Determine the (X, Y) coordinate at the center of the cell enclosing the given text.  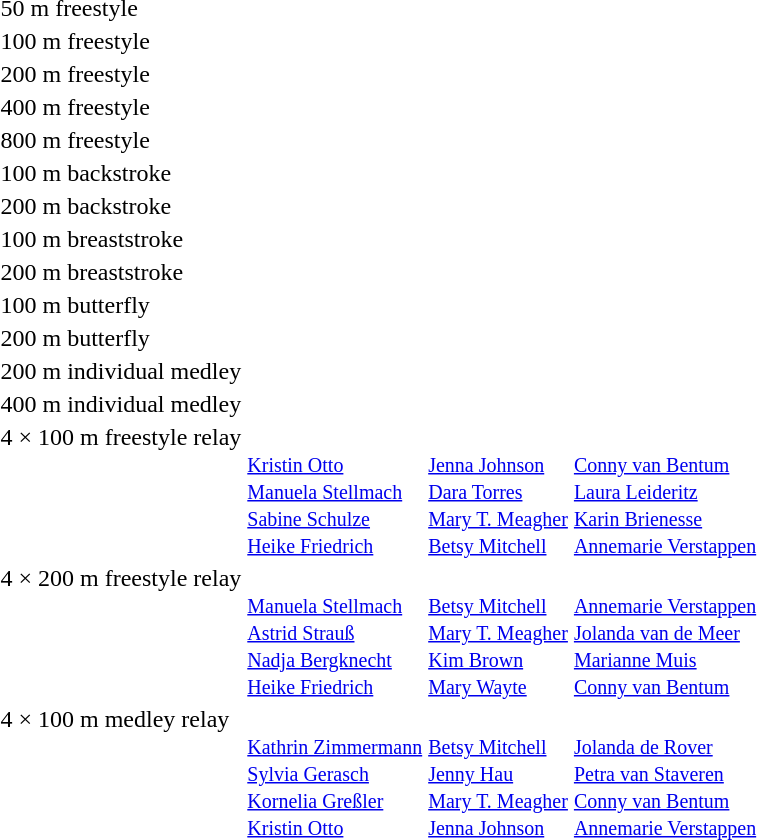
Manuela StellmachAstrid StraußNadja BergknechtHeike Friedrich (335, 632)
Betsy MitchellMary T. MeagherKim BrownMary Wayte (498, 632)
Kristin OttoManuela StellmachSabine SchulzeHeike Friedrich (335, 491)
Jenna JohnsonDara TorresMary T. MeagherBetsy Mitchell (498, 491)
Annemarie VerstappenJolanda van de MeerMarianne MuisConny van Bentum (664, 632)
Conny van BentumLaura LeideritzKarin BrienesseAnnemarie Verstappen (664, 491)
